Locate the cell with the specified text and output its (X, Y) center coordinate. 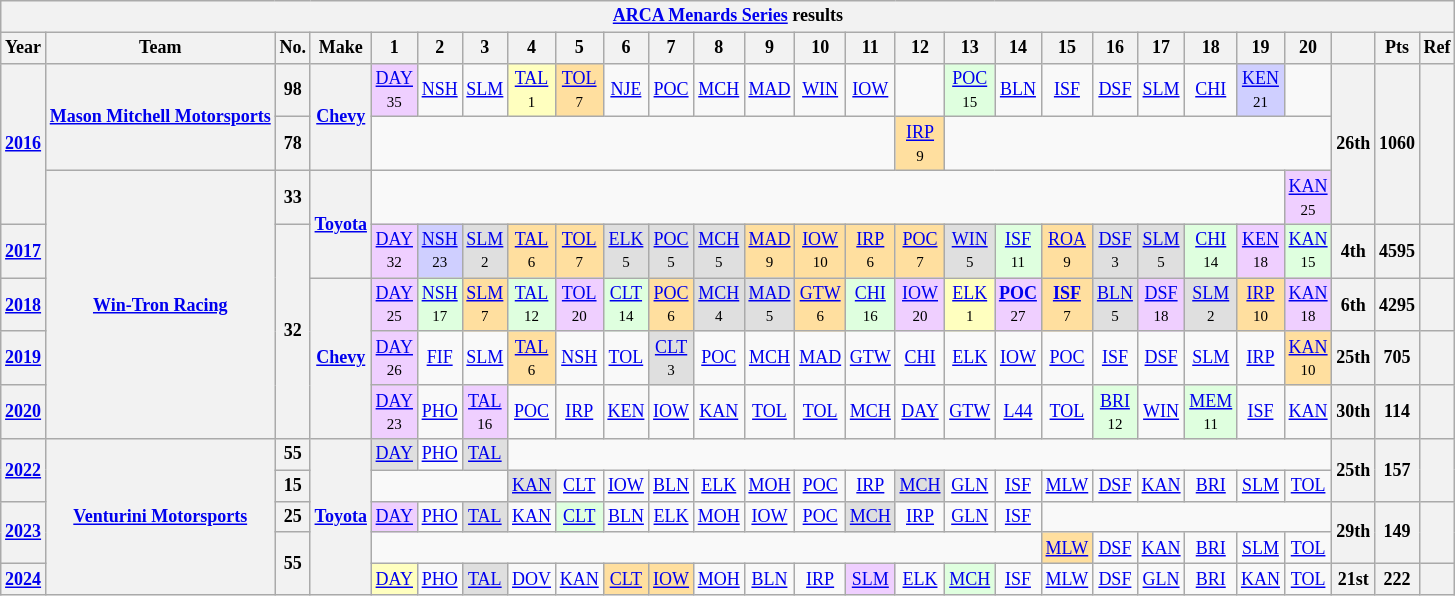
KEN (626, 412)
CHI16 (870, 305)
1 (394, 48)
Venturini Motorsports (160, 517)
Make (340, 48)
10 (820, 48)
POC6 (672, 305)
POC7 (920, 251)
MCH5 (718, 251)
NSH17 (440, 305)
IOW10 (820, 251)
5 (579, 48)
KAN18 (1308, 305)
25 (292, 516)
NJE (626, 90)
IRP6 (870, 251)
4 (532, 48)
DAY25 (394, 305)
CLT14 (626, 305)
21st (1354, 578)
DAY23 (394, 412)
NSH23 (440, 251)
2024 (24, 578)
L44 (1018, 412)
32 (292, 332)
MEM11 (1211, 412)
Pts (1398, 48)
Win-Tron Racing (160, 304)
Mason Mitchell Motorsports (160, 116)
MAD9 (770, 251)
MCH4 (718, 305)
DOV (532, 578)
18 (1211, 48)
6 (626, 48)
13 (970, 48)
TAL16 (485, 412)
4295 (1398, 305)
DSF18 (1161, 305)
149 (1398, 532)
29th (1354, 532)
Year (24, 48)
DAY26 (394, 358)
30th (1354, 412)
1060 (1398, 144)
17 (1161, 48)
KEN21 (1261, 90)
POC5 (672, 251)
16 (1116, 48)
12 (920, 48)
WIN5 (970, 251)
ISF11 (1018, 251)
2018 (24, 305)
2022 (24, 470)
No. (292, 48)
ROA9 (1066, 251)
ELK5 (626, 251)
IRP9 (920, 144)
DAY32 (394, 251)
2023 (24, 532)
KAN10 (1308, 358)
IOW20 (920, 305)
DAY35 (394, 90)
SLM7 (485, 305)
19 (1261, 48)
33 (292, 197)
6th (1354, 305)
20 (1308, 48)
2017 (24, 251)
14 (1018, 48)
TOL20 (579, 305)
FIF (440, 358)
CHI14 (1211, 251)
IRP10 (1261, 305)
2016 (24, 144)
2019 (24, 358)
11 (870, 48)
BLN5 (1116, 305)
98 (292, 90)
78 (292, 144)
ISF7 (1066, 305)
2 (440, 48)
Team (160, 48)
KAN25 (1308, 197)
MAD5 (770, 305)
4th (1354, 251)
TAL12 (532, 305)
4595 (1398, 251)
POC27 (1018, 305)
ARCA Menards Series results (728, 16)
POC15 (970, 90)
DSF3 (1116, 251)
CLT3 (672, 358)
26th (1354, 144)
705 (1398, 358)
BRI12 (1116, 412)
SLM5 (1161, 251)
9 (770, 48)
2020 (24, 412)
TAL1 (532, 90)
114 (1398, 412)
GTW6 (820, 305)
KAN15 (1308, 251)
157 (1398, 470)
3 (485, 48)
222 (1398, 578)
ELK1 (970, 305)
7 (672, 48)
Ref (1437, 48)
8 (718, 48)
KEN18 (1261, 251)
